Output the (X, Y) coordinate of the center of the cell containing the given text.  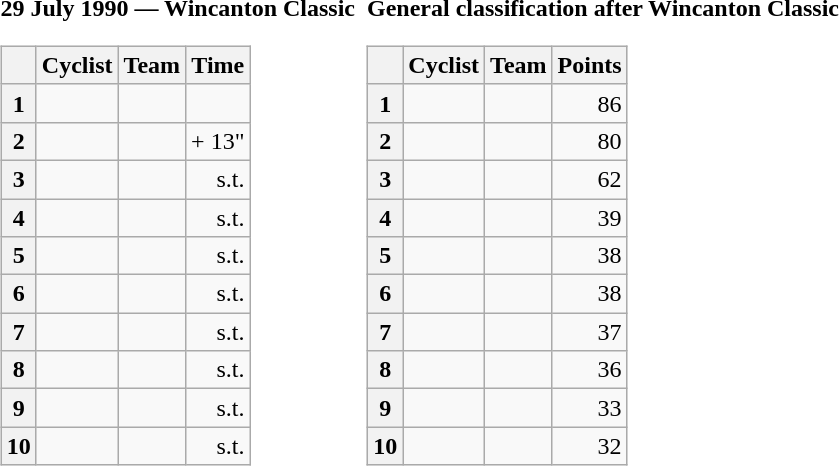
37 (590, 332)
86 (590, 103)
Time (218, 65)
+ 13" (218, 141)
32 (590, 446)
39 (590, 217)
36 (590, 370)
Points (590, 65)
80 (590, 141)
62 (590, 179)
33 (590, 408)
